From the cell containing the given text, extract its center point as (x, y) coordinate. 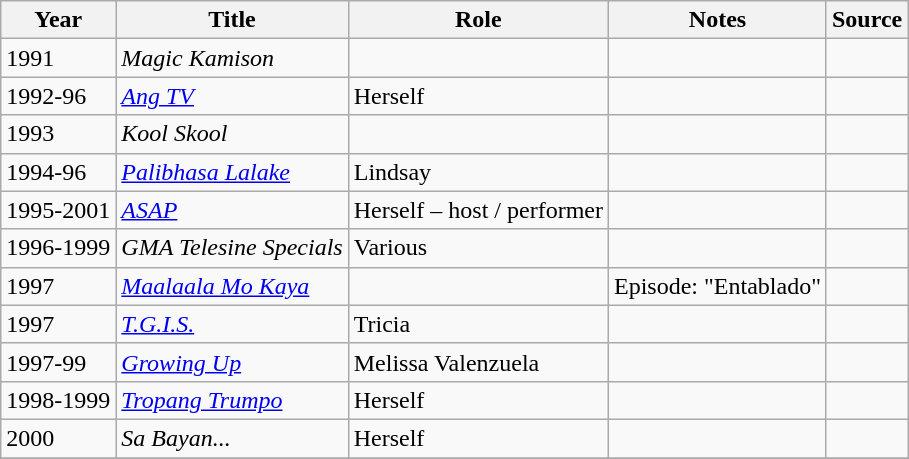
Growing Up (232, 362)
Tropang Trumpo (232, 400)
Ang TV (232, 96)
Title (232, 20)
Kool Skool (232, 134)
1992-96 (58, 96)
1997-99 (58, 362)
1998-1999 (58, 400)
Year (58, 20)
Episode: "Entablado" (718, 286)
1996-1999 (58, 248)
Herself – host / performer (478, 210)
Sa Bayan... (232, 438)
Notes (718, 20)
1993 (58, 134)
ASAP (232, 210)
Maalaala Mo Kaya (232, 286)
Source (866, 20)
Lindsay (478, 172)
2000 (58, 438)
Magic Kamison (232, 58)
Melissa Valenzuela (478, 362)
GMA Telesine Specials (232, 248)
Tricia (478, 324)
Palibhasa Lalake (232, 172)
T.G.I.S. (232, 324)
1994-96 (58, 172)
Role (478, 20)
1991 (58, 58)
Various (478, 248)
1995-2001 (58, 210)
